From the cell containing the given text, extract its center point as (x, y) coordinate. 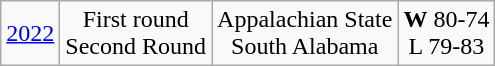
Appalachian StateSouth Alabama (305, 34)
First roundSecond Round (136, 34)
W 80-74L 79-83 (446, 34)
2022 (30, 34)
